Find where the given text appears and provide that cell's center as (x, y) coordinate. 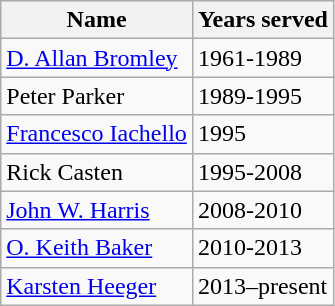
D. Allan Bromley (97, 58)
2010-2013 (262, 248)
2008-2010 (262, 210)
Francesco Iachello (97, 134)
Rick Casten (97, 172)
1995 (262, 134)
2013–present (262, 286)
John W. Harris (97, 210)
Peter Parker (97, 96)
O. Keith Baker (97, 248)
Karsten Heeger (97, 286)
1989-1995 (262, 96)
Years served (262, 20)
Name (97, 20)
1995-2008 (262, 172)
1961-1989 (262, 58)
